Extract the (X, Y) coordinate from the center of the cell holding the provided text.  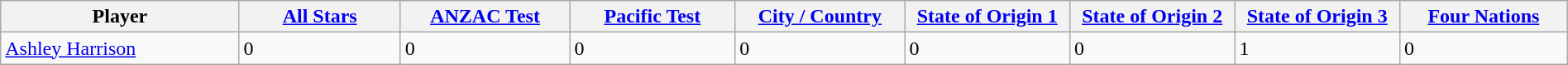
State of Origin 1 (987, 17)
ANZAC Test (485, 17)
City / Country (820, 17)
Ashley Harrison (120, 48)
State of Origin 2 (1152, 17)
Four Nations (1484, 17)
State of Origin 3 (1317, 17)
1 (1317, 48)
Player (120, 17)
Pacific Test (653, 17)
All Stars (319, 17)
